Pinpoint the cell where the given text exists, returning its (X, Y) midpoint coordinate. 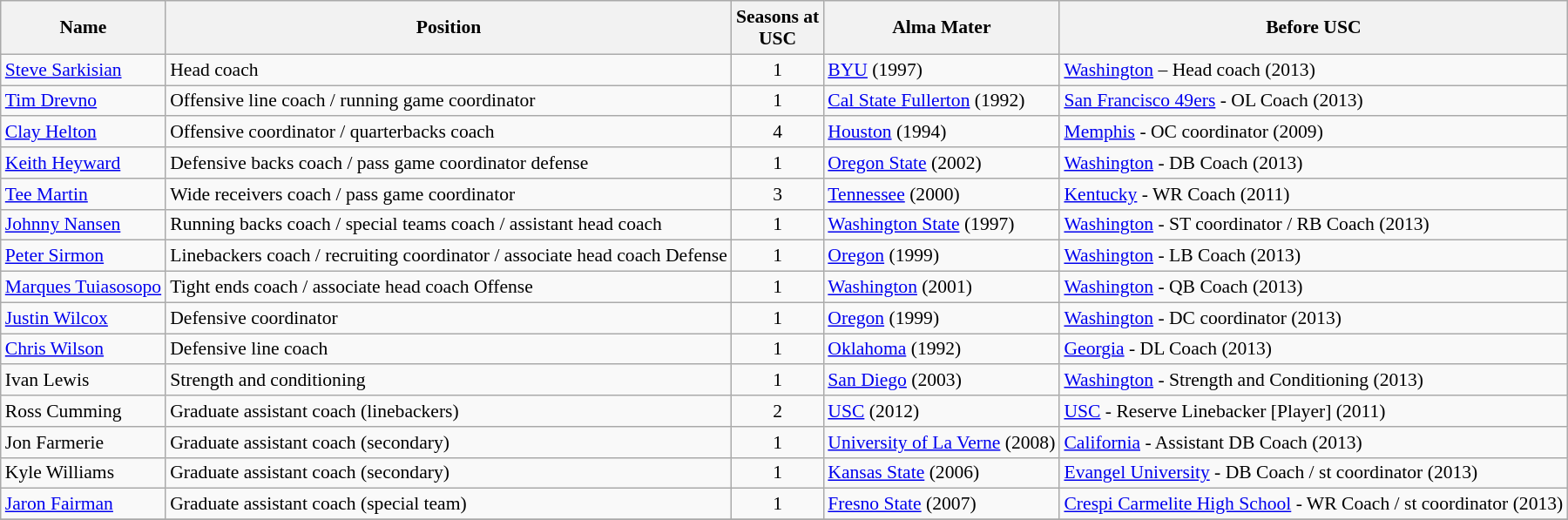
Defensive line coach (449, 349)
San Diego (2003) (941, 381)
Graduate assistant coach (special team) (449, 504)
Washington - Strength and Conditioning (2013) (1314, 381)
University of La Verne (2008) (941, 442)
San Francisco 49ers - OL Coach (2013) (1314, 101)
Clay Helton (84, 132)
Before USC (1314, 28)
Running backs coach / special teams coach / assistant head coach (449, 225)
Memphis - OC coordinator (2009) (1314, 132)
Defensive coordinator (449, 318)
Evangel University - DB Coach / st coordinator (2013) (1314, 473)
Tee Martin (84, 194)
Washington (2001) (941, 287)
Position (449, 28)
Washington State (1997) (941, 225)
Justin Wilcox (84, 318)
Fresno State (2007) (941, 504)
Name (84, 28)
Offensive coordinator / quarterbacks coach (449, 132)
Ross Cumming (84, 411)
Washington - LB Coach (2013) (1314, 256)
BYU (1997) (941, 70)
Washington - ST coordinator / RB Coach (2013) (1314, 225)
2 (777, 411)
Graduate assistant coach (linebackers) (449, 411)
Jon Farmerie (84, 442)
Tight ends coach / associate head coach Offense (449, 287)
USC - Reserve Linebacker [Player] (2011) (1314, 411)
Kansas State (2006) (941, 473)
Wide receivers coach / pass game coordinator (449, 194)
Head coach (449, 70)
Jaron Fairman (84, 504)
USC (2012) (941, 411)
Offensive line coach / running game coordinator (449, 101)
Washington - QB Coach (2013) (1314, 287)
Crespi Carmelite High School - WR Coach / st coordinator (2013) (1314, 504)
4 (777, 132)
Kyle Williams (84, 473)
Linebackers coach / recruiting coordinator / associate head coach Defense (449, 256)
Tennessee (2000) (941, 194)
Washington - DB Coach (2013) (1314, 163)
Washington - DC coordinator (2013) (1314, 318)
Tim Drevno (84, 101)
Oregon State (2002) (941, 163)
Steve Sarkisian (84, 70)
Georgia - DL Coach (2013) (1314, 349)
Strength and conditioning (449, 381)
3 (777, 194)
California - Assistant DB Coach (2013) (1314, 442)
Keith Heyward (84, 163)
Alma Mater (941, 28)
Seasons atUSC (777, 28)
Kentucky - WR Coach (2011) (1314, 194)
Chris Wilson (84, 349)
Ivan Lewis (84, 381)
Defensive backs coach / pass game coordinator defense (449, 163)
Washington – Head coach (2013) (1314, 70)
Houston (1994) (941, 132)
Johnny Nansen (84, 225)
Cal State Fullerton (1992) (941, 101)
Oklahoma (1992) (941, 349)
Marques Tuiasosopo (84, 287)
Peter Sirmon (84, 256)
